Return the (X, Y) coordinate for the center point of the cell that contains the specified text.  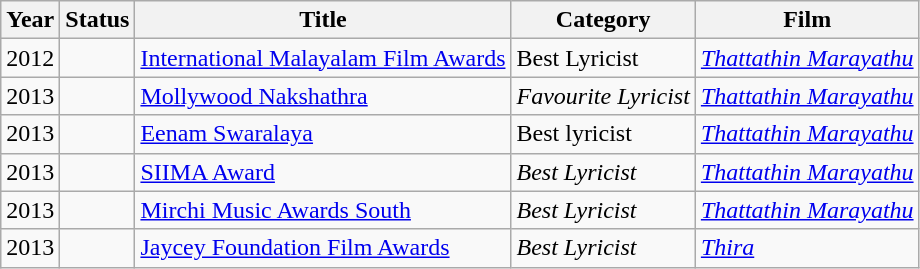
Mirchi Music Awards South (323, 210)
2012 (30, 58)
Jaycey Foundation Film Awards (323, 248)
Eenam Swaralaya (323, 134)
Title (323, 20)
Status (98, 20)
Best lyricist (603, 134)
Mollywood Nakshathra (323, 96)
Thira (807, 248)
SIIMA Award (323, 172)
Year (30, 20)
International Malayalam Film Awards (323, 58)
Category (603, 20)
Film (807, 20)
Favourite Lyricist (603, 96)
